Capture the cell that displays the provided text and extract its (X, Y) central coordinate. 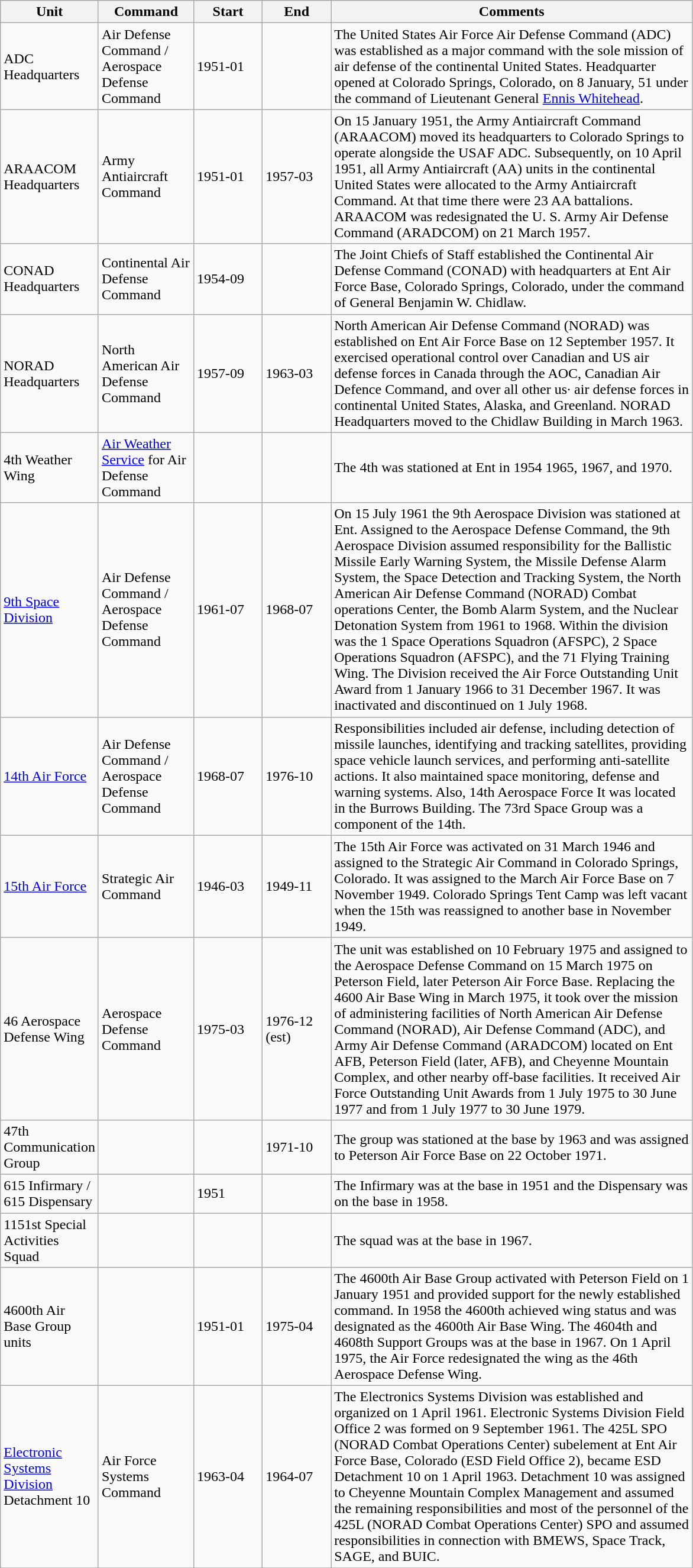
End (297, 12)
1976-10 (297, 776)
Aerospace Defense Command (145, 1029)
Continental Air Defense Command (145, 279)
1975-03 (228, 1029)
Air Force Systems Command (145, 1477)
Electronic Systems Division Detachment 10 (50, 1477)
ARAACOM Headquarters (50, 176)
1975-04 (297, 1327)
ADC Headquarters (50, 66)
1976-12 (est) (297, 1029)
Strategic Air Command (145, 886)
Start (228, 12)
615 Infirmary / 615 Dispensary (50, 1194)
4600th Air Base Group units (50, 1327)
Command (145, 12)
1951 (228, 1194)
1949-11 (297, 886)
1963-04 (228, 1477)
Air Weather Service for Air Defense Command (145, 467)
Army Antiaircraft Command (145, 176)
NORAD Headquarters (50, 373)
1971-10 (297, 1147)
The squad was at the base in 1967. (512, 1240)
9th Space Division (50, 610)
North American Air Defense Command (145, 373)
1963-03 (297, 373)
47th Communication Group (50, 1147)
The Infirmary was at the base in 1951 and the Dispensary was on the base in 1958. (512, 1194)
1954-09 (228, 279)
1964-07 (297, 1477)
1957-09 (228, 373)
The 4th was stationed at Ent in 1954 1965, 1967, and 1970. (512, 467)
46 Aerospace Defense Wing (50, 1029)
1151st Special Activities Squad (50, 1240)
Comments (512, 12)
CONAD Headquarters (50, 279)
1946-03 (228, 886)
1961-07 (228, 610)
15th Air Force (50, 886)
4th Weather Wing (50, 467)
14th Air Force (50, 776)
Unit (50, 12)
1957-03 (297, 176)
The group was stationed at the base by 1963 and was assigned to Peterson Air Force Base on 22 October 1971. (512, 1147)
